Output the (x, y) coordinate of the center of the cell containing the given text.  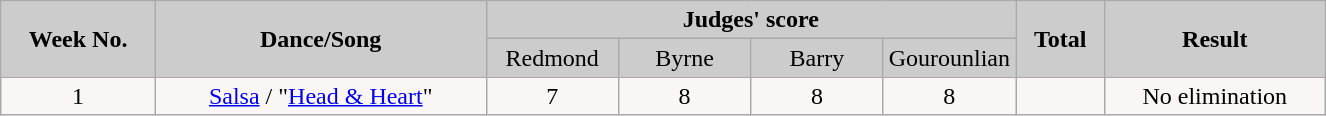
Redmond (552, 58)
7 (552, 96)
1 (78, 96)
No elimination (1214, 96)
Total (1061, 39)
Gourounlian (949, 58)
Week No. (78, 39)
Dance/Song (320, 39)
Salsa / "Head & Heart" (320, 96)
Byrne (684, 58)
Judges' score (751, 20)
Result (1214, 39)
Barry (817, 58)
